Locate the cell with the specified text and output its [x, y] center coordinate. 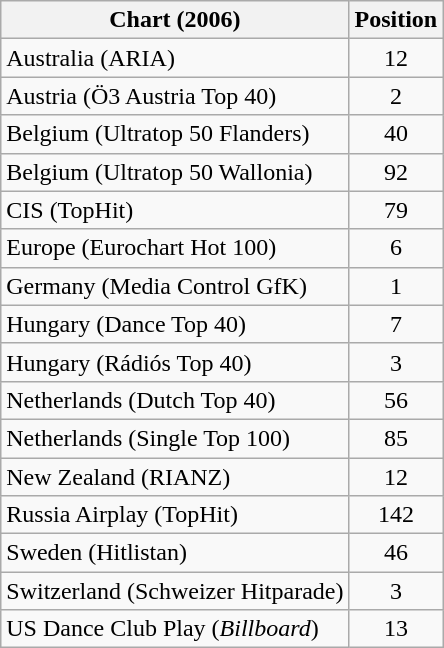
Sweden (Hitlistan) [175, 553]
40 [396, 134]
Belgium (Ultratop 50 Wallonia) [175, 172]
Russia Airplay (TopHit) [175, 515]
Germany (Media Control GfK) [175, 286]
Europe (Eurochart Hot 100) [175, 248]
Netherlands (Dutch Top 40) [175, 400]
Switzerland (Schweizer Hitparade) [175, 591]
79 [396, 210]
1 [396, 286]
Position [396, 20]
CIS (TopHit) [175, 210]
46 [396, 553]
13 [396, 629]
Hungary (Dance Top 40) [175, 324]
Hungary (Rádiós Top 40) [175, 362]
92 [396, 172]
7 [396, 324]
2 [396, 96]
Netherlands (Single Top 100) [175, 438]
56 [396, 400]
Australia (ARIA) [175, 58]
Austria (Ö3 Austria Top 40) [175, 96]
US Dance Club Play (Billboard) [175, 629]
Belgium (Ultratop 50 Flanders) [175, 134]
85 [396, 438]
142 [396, 515]
Chart (2006) [175, 20]
6 [396, 248]
New Zealand (RIANZ) [175, 477]
